Search for the cell housing the specified text and yield its (X, Y) center coordinate. 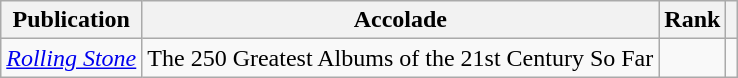
Accolade (400, 20)
Rolling Stone (72, 58)
Publication (72, 20)
The 250 Greatest Albums of the 21st Century So Far (400, 58)
Rank (692, 20)
